Capture the cell that displays the provided text and extract its [x, y] central coordinate. 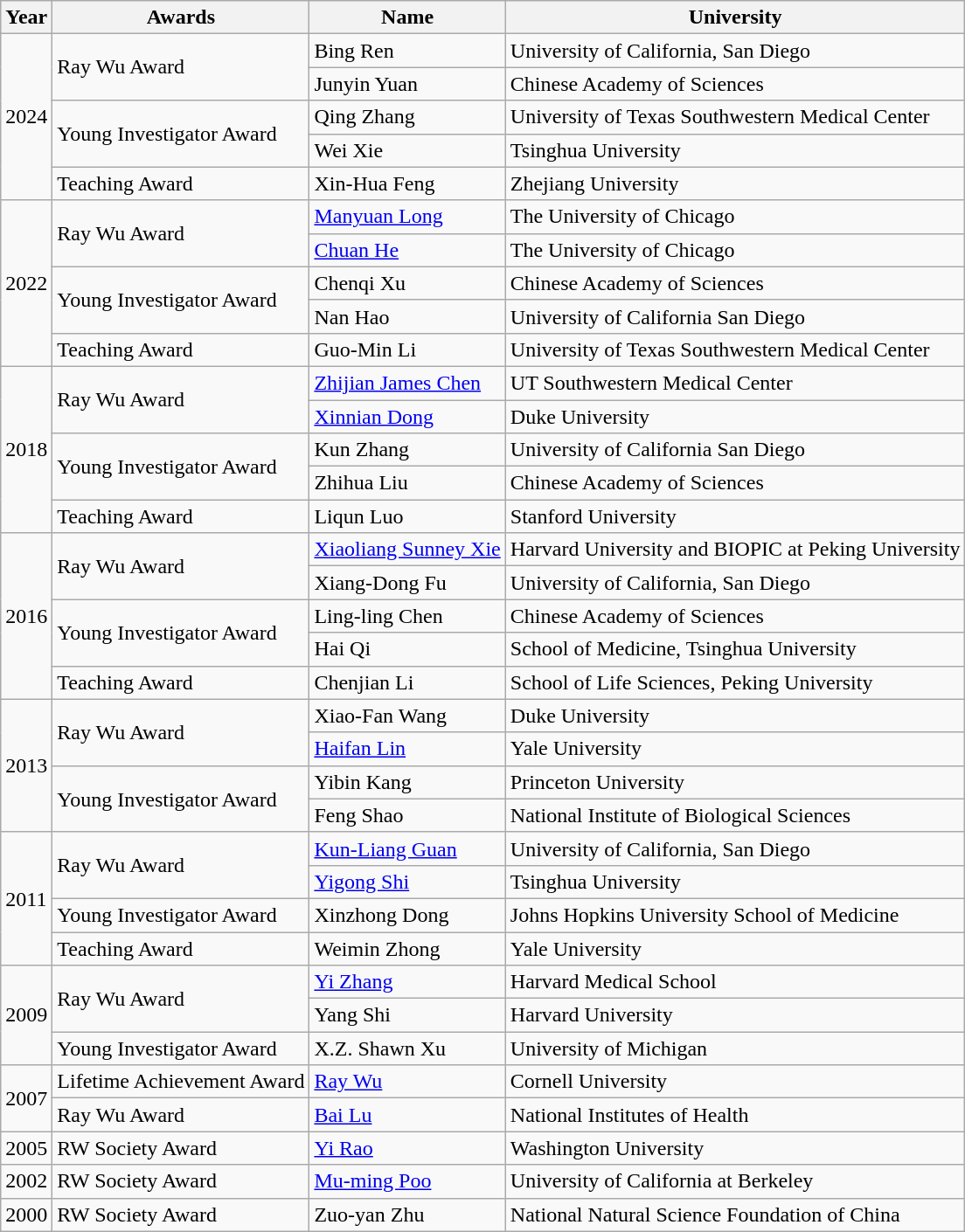
Weimin Zhong [407, 948]
Yang Shi [407, 1015]
National Institutes of Health [735, 1115]
Guo-Min Li [407, 350]
Yibin Kang [407, 782]
2016 [26, 616]
Harvard University [735, 1015]
Bing Ren [407, 51]
Awards [181, 17]
2024 [26, 117]
Xin-Hua Feng [407, 183]
Haifan Lin [407, 749]
Ray Wu [407, 1082]
2018 [26, 449]
Xiang-Dong Fu [407, 583]
Kun Zhang [407, 450]
Manyuan Long [407, 217]
Zuo-yan Zhu [407, 1215]
Zhejiang University [735, 183]
Qing Zhang [407, 117]
Bai Lu [407, 1115]
Chuan He [407, 250]
Yi Zhang [407, 982]
2009 [26, 1015]
X.Z. Shawn Xu [407, 1049]
2022 [26, 283]
Liqun Luo [407, 516]
Yigong Shi [407, 882]
Cornell University [735, 1082]
Feng Shao [407, 815]
Junyin Yuan [407, 84]
Name [407, 17]
Nan Hao [407, 316]
Xiaoliang Sunney Xie [407, 550]
Ling-ling Chen [407, 616]
University of California at Berkeley [735, 1181]
2011 [26, 898]
Hai Qi [407, 649]
Wei Xie [407, 150]
Xinzhong Dong [407, 915]
National Natural Science Foundation of China [735, 1215]
Princeton University [735, 782]
School of Life Sciences, Peking University [735, 682]
Chenjian Li [407, 682]
Stanford University [735, 516]
2002 [26, 1181]
University of Michigan [735, 1049]
Year [26, 17]
2013 [26, 765]
2007 [26, 1098]
Yi Rao [407, 1148]
2005 [26, 1148]
Xinnian Dong [407, 417]
Lifetime Achievement Award [181, 1082]
Chenqi Xu [407, 283]
Mu-ming Poo [407, 1181]
Washington University [735, 1148]
Harvard Medical School [735, 982]
Harvard University and BIOPIC at Peking University [735, 550]
2000 [26, 1215]
Xiao-Fan Wang [407, 716]
University [735, 17]
Johns Hopkins University School of Medicine [735, 915]
UT Southwestern Medical Center [735, 383]
Zhijian James Chen [407, 383]
Kun-Liang Guan [407, 848]
School of Medicine, Tsinghua University [735, 649]
Zhihua Liu [407, 483]
National Institute of Biological Sciences [735, 815]
